Return (X, Y) of the center of cell containing provided text 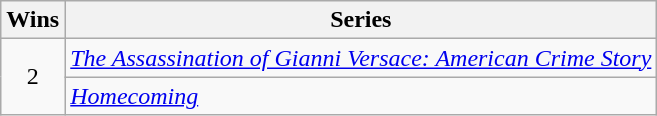
Homecoming (361, 96)
Wins (33, 20)
2 (33, 77)
The Assassination of Gianni Versace: American Crime Story (361, 58)
Series (361, 20)
